Provide the [X, Y] coordinate of the cell's center where the given text is located.  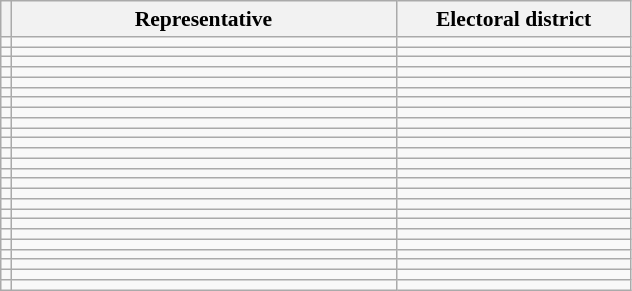
Electoral district [514, 19]
Representative [204, 19]
